Capture the cell that displays the provided text and extract its [X, Y] central coordinate. 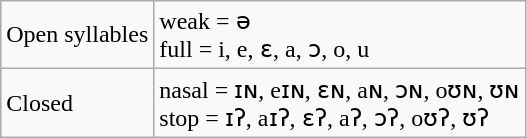
Open syllables [78, 35]
weak = əfull = i, e, ɛ, a, ɔ, o, u [340, 35]
Closed [78, 103]
nasal = ɪɴ, eɪɴ, ɛɴ, aɴ, ɔɴ, oʊɴ, ʊɴstop = ɪʔ, aɪʔ, ɛʔ, aʔ, ɔʔ, oʊʔ, ʊʔ [340, 103]
